Find where the given text appears and provide that cell's center as [x, y] coordinate. 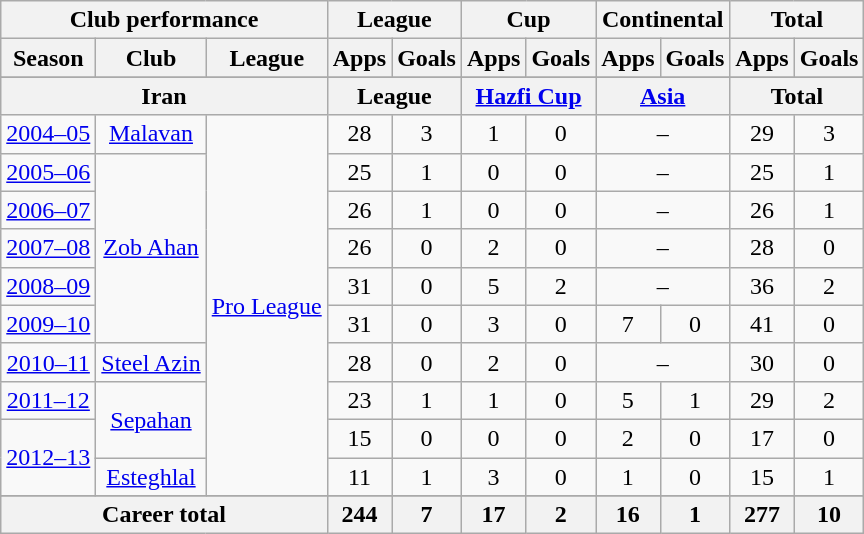
Club [151, 58]
Continental [663, 20]
11 [359, 477]
2004–05 [48, 134]
Cup [528, 20]
Iran [164, 96]
244 [359, 515]
2011–12 [48, 400]
41 [762, 324]
2006–07 [48, 210]
Season [48, 58]
Esteghlal [151, 477]
2007–08 [48, 248]
2009–10 [48, 324]
2005–06 [48, 172]
Career total [164, 515]
16 [628, 515]
23 [359, 400]
277 [762, 515]
Club performance [164, 20]
36 [762, 286]
Malavan [151, 134]
Zob Ahan [151, 248]
Sepahan [151, 419]
2008–09 [48, 286]
10 [829, 515]
Asia [663, 96]
2012–13 [48, 457]
Hazfi Cup [528, 96]
30 [762, 362]
Pro League [266, 306]
Steel Azin [151, 362]
2010–11 [48, 362]
